Return the [X, Y] coordinate for the center point of the cell that contains the specified text.  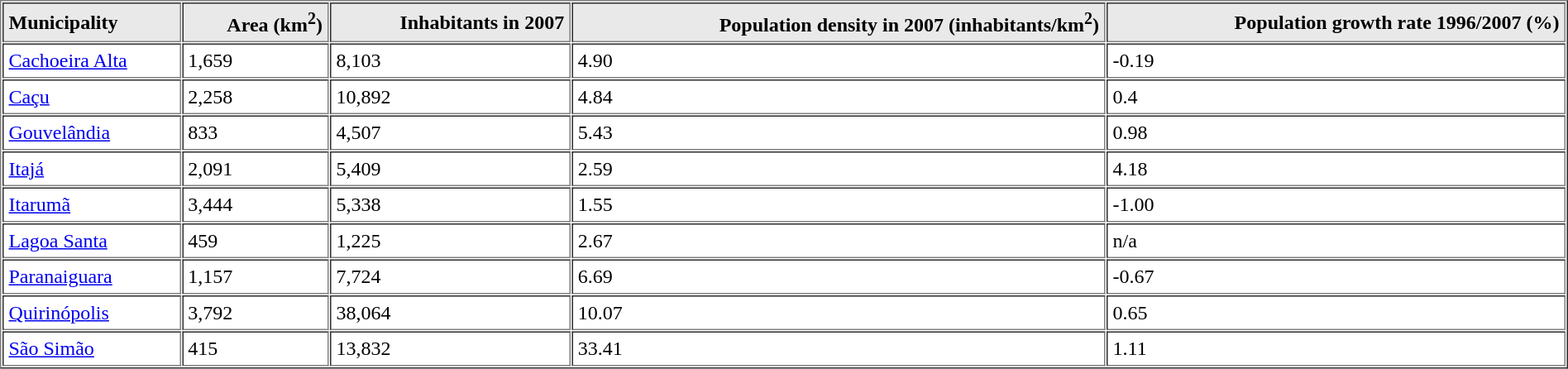
Population growth rate 1996/2007 (%) [1336, 22]
459 [256, 241]
4.84 [839, 97]
Gouvelândia [91, 133]
4.18 [1336, 169]
10,892 [450, 97]
Lagoa Santa [91, 241]
São Simão [91, 349]
Population density in 2007 (inhabitants/km2) [839, 22]
Area (km2) [256, 22]
13,832 [450, 349]
0.65 [1336, 313]
4,507 [450, 133]
Itarumã [91, 205]
1.55 [839, 205]
Paranaiguara [91, 277]
0.4 [1336, 97]
1.11 [1336, 349]
Municipality [91, 22]
Cachoeira Alta [91, 61]
1,225 [450, 241]
2.67 [839, 241]
1,157 [256, 277]
8,103 [450, 61]
4.90 [839, 61]
415 [256, 349]
1,659 [256, 61]
5,338 [450, 205]
-0.67 [1336, 277]
3,792 [256, 313]
2,091 [256, 169]
5,409 [450, 169]
Inhabitants in 2007 [450, 22]
5.43 [839, 133]
10.07 [839, 313]
2.59 [839, 169]
6.69 [839, 277]
0.98 [1336, 133]
-0.19 [1336, 61]
3,444 [256, 205]
2,258 [256, 97]
7,724 [450, 277]
Quirinópolis [91, 313]
833 [256, 133]
Itajá [91, 169]
33.41 [839, 349]
Caçu [91, 97]
38,064 [450, 313]
-1.00 [1336, 205]
n/a [1336, 241]
